Extract the [x, y] coordinate from the center of the cell holding the provided text.  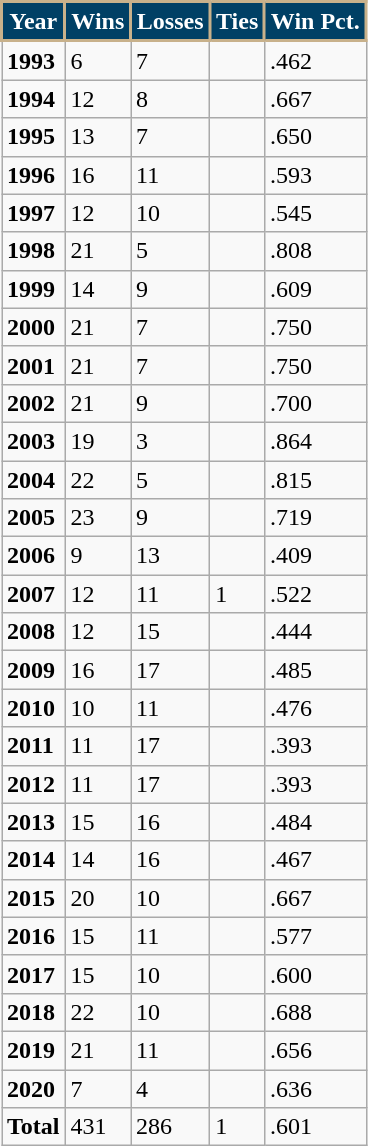
2015 [34, 898]
6 [98, 60]
Wins [98, 22]
.467 [316, 860]
2017 [34, 974]
1998 [34, 251]
2010 [34, 708]
.484 [316, 822]
2000 [34, 327]
2019 [34, 1050]
2013 [34, 822]
Win Pct. [316, 22]
2012 [34, 784]
.409 [316, 556]
23 [98, 518]
1993 [34, 60]
286 [170, 1127]
1996 [34, 175]
.601 [316, 1127]
431 [98, 1127]
2005 [34, 518]
2006 [34, 556]
.545 [316, 213]
2004 [34, 479]
Losses [170, 22]
3 [170, 441]
2011 [34, 746]
.444 [316, 632]
2018 [34, 1012]
.609 [316, 289]
2016 [34, 936]
.815 [316, 479]
.808 [316, 251]
.600 [316, 974]
.700 [316, 403]
Total [34, 1127]
Ties [238, 22]
1997 [34, 213]
1994 [34, 99]
.485 [316, 670]
2003 [34, 441]
1999 [34, 289]
.577 [316, 936]
20 [98, 898]
1995 [34, 137]
.719 [316, 518]
.656 [316, 1050]
19 [98, 441]
.593 [316, 175]
2007 [34, 594]
.636 [316, 1089]
.864 [316, 441]
2009 [34, 670]
.462 [316, 60]
8 [170, 99]
.476 [316, 708]
2001 [34, 365]
2014 [34, 860]
2020 [34, 1089]
.650 [316, 137]
Year [34, 22]
4 [170, 1089]
2008 [34, 632]
.522 [316, 594]
2002 [34, 403]
.688 [316, 1012]
